Identify which cell holds the provided text, then report its (X, Y) central coordinate. 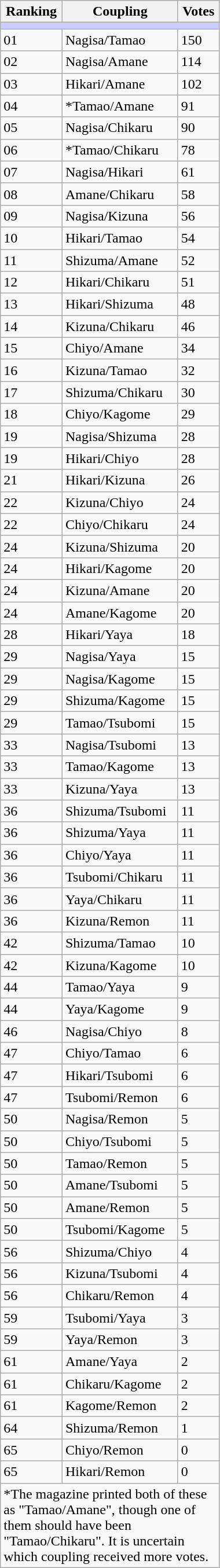
06 (31, 150)
1 (198, 1428)
*Tamao/Chikaru (120, 150)
Hikari/Yaya (120, 635)
09 (31, 216)
03 (31, 84)
Tamao/Remon (120, 1163)
07 (31, 172)
Amane/Yaya (120, 1362)
Tsubomi/Chikaru (120, 877)
Tsubomi/Kagome (120, 1229)
Tsubomi/Yaya (120, 1318)
04 (31, 106)
Nagisa/Kizuna (120, 216)
32 (198, 370)
Chiyo/Yaya (120, 855)
Kizuna/Tsubomi (120, 1273)
51 (198, 282)
16 (31, 370)
114 (198, 62)
12 (31, 282)
Shizuma/Chikaru (120, 392)
Ranking (31, 12)
Shizuma/Kagome (120, 701)
Kizuna/Chikaru (120, 326)
Hikari/Kagome (120, 568)
48 (198, 304)
Hikari/Remon (120, 1472)
Amane/Chikaru (120, 194)
52 (198, 260)
Shizuma/Yaya (120, 833)
Chiyo/Tamao (120, 1053)
Kizuna/Yaya (120, 789)
34 (198, 348)
Chiyo/Chikaru (120, 524)
Hikari/Kizuna (120, 480)
Chikaru/Kagome (120, 1384)
64 (31, 1428)
Nagisa/Tsubomi (120, 745)
Hikari/Shizuma (120, 304)
Hikari/Tamao (120, 238)
Tsubomi/Remon (120, 1097)
17 (31, 392)
Coupling (120, 12)
Votes (198, 12)
08 (31, 194)
Amane/Tsubomi (120, 1185)
54 (198, 238)
102 (198, 84)
26 (198, 480)
Kizuna/Chiyo (120, 502)
Kizuna/Amane (120, 590)
14 (31, 326)
90 (198, 128)
Shizuma/Tamao (120, 943)
Kizuna/Tamao (120, 370)
Yaya/Remon (120, 1340)
Kizuna/Kagome (120, 965)
Kizuna/Remon (120, 921)
Tamao/Kagome (120, 767)
Tamao/Yaya (120, 987)
Shizuma/Remon (120, 1428)
Nagisa/Shizuma (120, 436)
Chikaru/Remon (120, 1295)
Nagisa/Yaya (120, 657)
*Tamao/Amane (120, 106)
150 (198, 40)
91 (198, 106)
Tamao/Tsubomi (120, 723)
Yaya/Chikaru (120, 899)
21 (31, 480)
Kagome/Remon (120, 1406)
Chiyo/Remon (120, 1450)
Shizuma/Chiyo (120, 1251)
Nagisa/Chikaru (120, 128)
30 (198, 392)
58 (198, 194)
01 (31, 40)
Amane/Remon (120, 1207)
Nagisa/Tamao (120, 40)
Amane/Kagome (120, 613)
Nagisa/Amane (120, 62)
Nagisa/Remon (120, 1119)
Hikari/Amane (120, 84)
Nagisa/Hikari (120, 172)
Shizuma/Amane (120, 260)
Chiyo/Amane (120, 348)
78 (198, 150)
Chiyo/Kagome (120, 414)
8 (198, 1031)
Hikari/Chiyo (120, 458)
Kizuna/Shizuma (120, 546)
05 (31, 128)
02 (31, 62)
Shizuma/Tsubomi (120, 811)
Chiyo/Tsubomi (120, 1141)
Hikari/Tsubomi (120, 1075)
Nagisa/Chiyo (120, 1031)
Hikari/Chikaru (120, 282)
Nagisa/Kagome (120, 679)
Yaya/Kagome (120, 1009)
